For the text-containing cell, return its midpoint in (x, y) coordinate format. 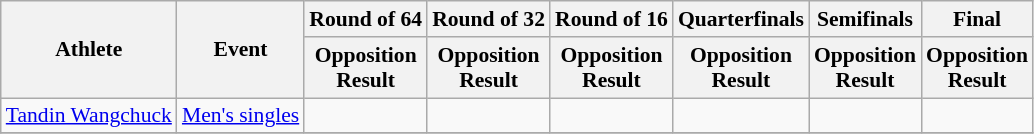
Round of 16 (612, 19)
Final (977, 19)
Tandin Wangchuck (89, 116)
Round of 32 (488, 19)
Event (240, 50)
Athlete (89, 50)
Men's singles (240, 116)
Semifinals (865, 19)
Quarterfinals (741, 19)
Round of 64 (366, 19)
